Search for the cell housing the specified text and yield its [x, y] center coordinate. 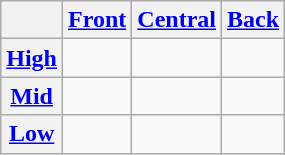
Mid [32, 96]
High [32, 58]
Front [98, 20]
Back [254, 20]
Low [32, 134]
Central [177, 20]
